For the text-containing cell, return its midpoint in (X, Y) coordinate format. 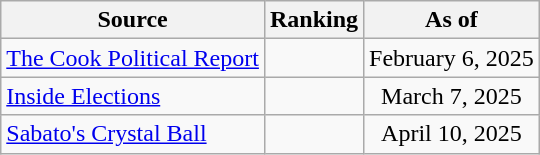
Ranking (314, 20)
March 7, 2025 (452, 96)
Source (133, 20)
April 10, 2025 (452, 134)
As of (452, 20)
Inside Elections (133, 96)
The Cook Political Report (133, 58)
February 6, 2025 (452, 58)
Sabato's Crystal Ball (133, 134)
